From the cell containing the given text, extract its center point as (X, Y) coordinate. 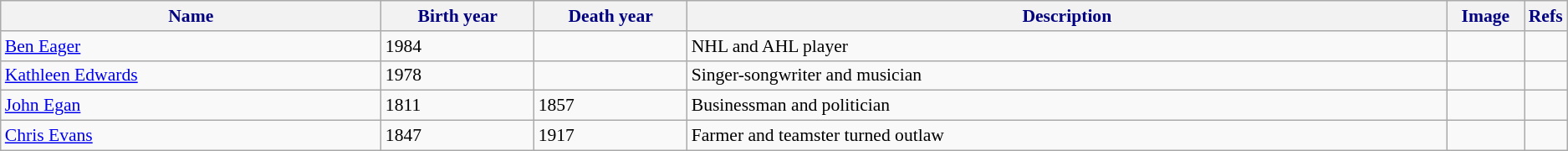
Refs (1545, 16)
1978 (458, 75)
1984 (458, 46)
John Egan (191, 106)
Ben Eager (191, 46)
Farmer and teamster turned outlaw (1067, 136)
Chris Evans (191, 136)
1857 (610, 106)
Description (1067, 16)
Kathleen Edwards (191, 75)
1847 (458, 136)
Image (1485, 16)
Birth year (458, 16)
Death year (610, 16)
Name (191, 16)
Businessman and politician (1067, 106)
NHL and AHL player (1067, 46)
1917 (610, 136)
Singer-songwriter and musician (1067, 75)
1811 (458, 106)
